Pinpoint the cell where the given text exists, returning its (X, Y) midpoint coordinate. 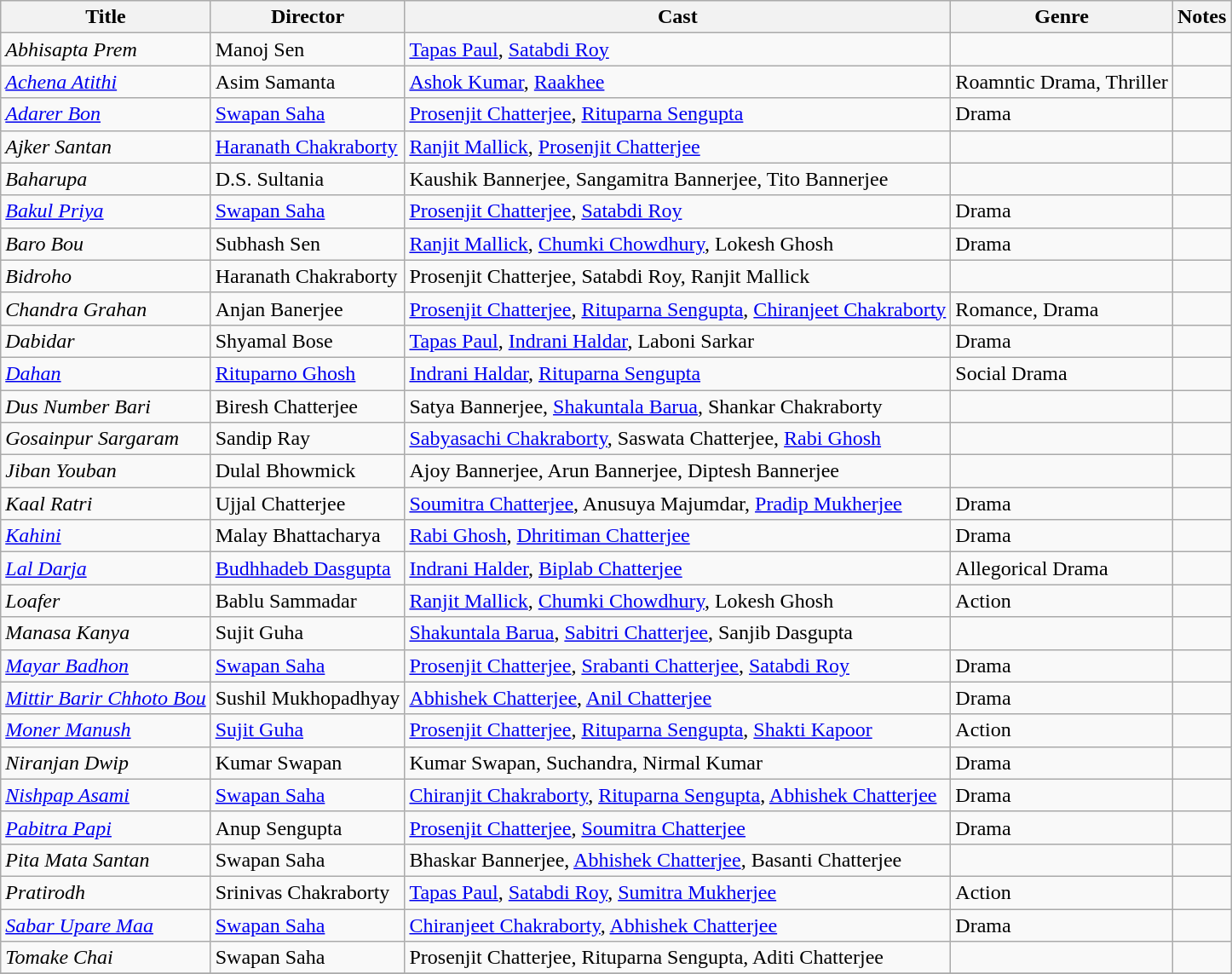
Social Drama (1062, 373)
Manasa Kanya (106, 633)
Satya Bannerjee, Shakuntala Barua, Shankar Chakraborty (678, 406)
Rituparno Ghosh (308, 373)
Title (106, 17)
Moner Manush (106, 730)
Kumar Swapan (308, 763)
Bakul Priya (106, 211)
Chiranjit Chakraborty, Rituparna Sengupta, Abhishek Chatterjee (678, 795)
Sabar Upare Maa (106, 925)
Ujjal Chatterjee (308, 504)
Baharupa (106, 179)
Niranjan Dwip (106, 763)
Gosainpur Sargaram (106, 439)
Tapas Paul, Satabdi Roy, Sumitra Mukherjee (678, 892)
Bablu Sammadar (308, 601)
Achena Atithi (106, 82)
Pabitra Papi (106, 827)
Shyamal Bose (308, 341)
Anup Sengupta (308, 827)
Pita Mata Santan (106, 860)
Ajker Santan (106, 147)
Kahini (106, 536)
Cast (678, 17)
Budhhadeb Dasgupta (308, 568)
Rabi Ghosh, Dhritiman Chatterjee (678, 536)
Chiranjeet Chakraborty, Abhishek Chatterjee (678, 925)
Kumar Swapan, Suchandra, Nirmal Kumar (678, 763)
D.S. Sultania (308, 179)
Roamntic Drama, Thriller (1062, 82)
Bhaskar Bannerjee, Abhishek Chatterjee, Basanti Chatterjee (678, 860)
Loafer (106, 601)
Chandra Grahan (106, 308)
Prosenjit Chatterjee, Soumitra Chatterjee (678, 827)
Adarer Bon (106, 114)
Kaushik Bannerjee, Sangamitra Bannerjee, Tito Bannerjee (678, 179)
Indrani Haldar, Rituparna Sengupta (678, 373)
Abhishek Chatterjee, Anil Chatterjee (678, 698)
Notes (1201, 17)
Tapas Paul, Satabdi Roy (678, 49)
Ajoy Bannerjee, Arun Bannerjee, Diptesh Bannerjee (678, 471)
Subhash Sen (308, 244)
Pratirodh (106, 892)
Biresh Chatterjee (308, 406)
Lal Darja (106, 568)
Nishpap Asami (106, 795)
Shakuntala Barua, Sabitri Chatterjee, Sanjib Dasgupta (678, 633)
Tapas Paul, Indrani Haldar, Laboni Sarkar (678, 341)
Genre (1062, 17)
Bidroho (106, 276)
Jiban Youban (106, 471)
Asim Samanta (308, 82)
Mayar Badhon (106, 666)
Dus Number Bari (106, 406)
Dulal Bhowmick (308, 471)
Manoj Sen (308, 49)
Prosenjit Chatterjee, Rituparna Sengupta (678, 114)
Srinivas Chakraborty (308, 892)
Director (308, 17)
Sushil Mukhopadhyay (308, 698)
Romance, Drama (1062, 308)
Mittir Barir Chhoto Bou (106, 698)
Anjan Banerjee (308, 308)
Dabidar (106, 341)
Kaal Ratri (106, 504)
Tomake Chai (106, 958)
Abhisapta Prem (106, 49)
Soumitra Chatterjee, Anusuya Majumdar, Pradip Mukherjee (678, 504)
Malay Bhattacharya (308, 536)
Indrani Halder, Biplab Chatterjee (678, 568)
Prosenjit Chatterjee, Rituparna Sengupta, Chiranjeet Chakraborty (678, 308)
Ranjit Mallick, Prosenjit Chatterjee (678, 147)
Prosenjit Chatterjee, Rituparna Sengupta, Aditi Chatterjee (678, 958)
Allegorical Drama (1062, 568)
Prosenjit Chatterjee, Rituparna Sengupta, Shakti Kapoor (678, 730)
Baro Bou (106, 244)
Prosenjit Chatterjee, Satabdi Roy (678, 211)
Dahan (106, 373)
Prosenjit Chatterjee, Srabanti Chatterjee, Satabdi Roy (678, 666)
Prosenjit Chatterjee, Satabdi Roy, Ranjit Mallick (678, 276)
Sabyasachi Chakraborty, Saswata Chatterjee, Rabi Ghosh (678, 439)
Ashok Kumar, Raakhee (678, 82)
Sandip Ray (308, 439)
